Search for the cell housing the specified text and yield its (x, y) center coordinate. 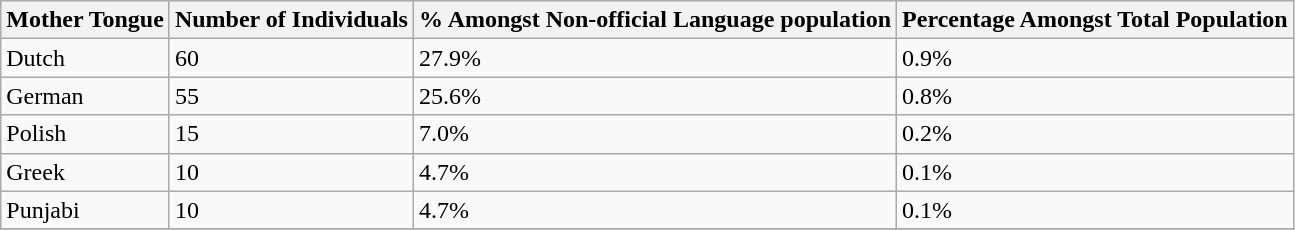
Polish (86, 134)
0.2% (1096, 134)
Punjabi (86, 210)
27.9% (654, 58)
Dutch (86, 58)
German (86, 96)
60 (291, 58)
25.6% (654, 96)
0.8% (1096, 96)
Number of Individuals (291, 20)
Percentage Amongst Total Population (1096, 20)
Mother Tongue (86, 20)
Greek (86, 172)
7.0% (654, 134)
0.9% (1096, 58)
% Amongst Non-official Language population (654, 20)
55 (291, 96)
15 (291, 134)
